Output the [X, Y] coordinate of the center of the cell containing the given text.  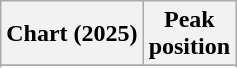
Chart (2025) [72, 34]
Peakposition [189, 34]
